Scan for the cell matching the given text and deliver its [X, Y] coordinate at center. 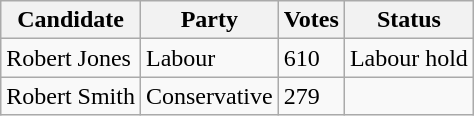
Status [408, 20]
Labour hold [408, 58]
Party [209, 20]
Votes [311, 20]
Robert Jones [71, 58]
279 [311, 96]
Robert Smith [71, 96]
Candidate [71, 20]
Conservative [209, 96]
610 [311, 58]
Labour [209, 58]
